Search for the cell housing the specified text and yield its [X, Y] center coordinate. 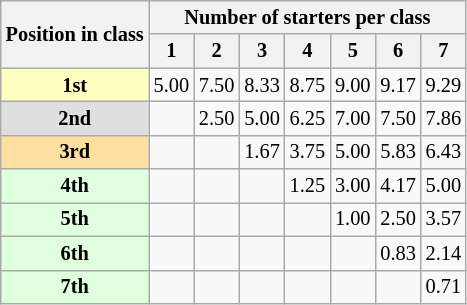
5th [75, 219]
2nd [75, 118]
0.83 [398, 253]
2.14 [444, 253]
5 [352, 51]
3 [262, 51]
9.17 [398, 85]
6 [398, 51]
4 [308, 51]
7.86 [444, 118]
5.83 [398, 152]
6.43 [444, 152]
Number of starters per class [308, 17]
9.00 [352, 85]
4th [75, 186]
7th [75, 287]
6.25 [308, 118]
7.00 [352, 118]
3.00 [352, 186]
3rd [75, 152]
8.75 [308, 85]
6th [75, 253]
9.29 [444, 85]
2 [216, 51]
7 [444, 51]
1st [75, 85]
4.17 [398, 186]
Position in class [75, 34]
3.75 [308, 152]
1.67 [262, 152]
1.00 [352, 219]
1 [172, 51]
3.57 [444, 219]
1.25 [308, 186]
8.33 [262, 85]
0.71 [444, 287]
